Return [x, y] of the center of cell containing provided text 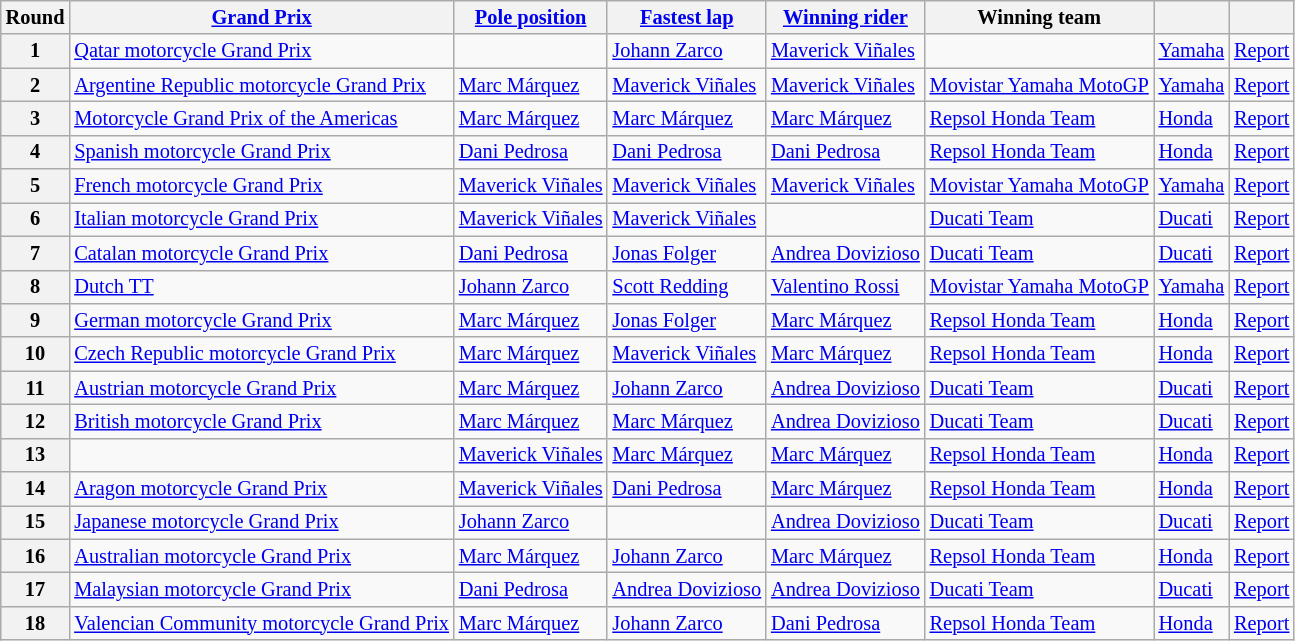
3 [36, 118]
Scott Redding [686, 287]
Valentino Rossi [846, 287]
British motorcycle Grand Prix [262, 421]
Qatar motorcycle Grand Prix [262, 51]
Australian motorcycle Grand Prix [262, 556]
French motorcycle Grand Prix [262, 186]
6 [36, 219]
5 [36, 186]
Dutch TT [262, 287]
Austrian motorcycle Grand Prix [262, 388]
4 [36, 152]
15 [36, 522]
Winning rider [846, 17]
Fastest lap [686, 17]
7 [36, 253]
Czech Republic motorcycle Grand Prix [262, 354]
Japanese motorcycle Grand Prix [262, 522]
Motorcycle Grand Prix of the Americas [262, 118]
Grand Prix [262, 17]
Malaysian motorcycle Grand Prix [262, 589]
9 [36, 320]
18 [36, 623]
Round [36, 17]
Pole position [531, 17]
16 [36, 556]
12 [36, 421]
Catalan motorcycle Grand Prix [262, 253]
10 [36, 354]
13 [36, 455]
1 [36, 51]
8 [36, 287]
Argentine Republic motorcycle Grand Prix [262, 85]
2 [36, 85]
17 [36, 589]
14 [36, 489]
German motorcycle Grand Prix [262, 320]
Italian motorcycle Grand Prix [262, 219]
Aragon motorcycle Grand Prix [262, 489]
Spanish motorcycle Grand Prix [262, 152]
11 [36, 388]
Valencian Community motorcycle Grand Prix [262, 623]
Winning team [1040, 17]
